Return [x, y] of the center of cell containing provided text 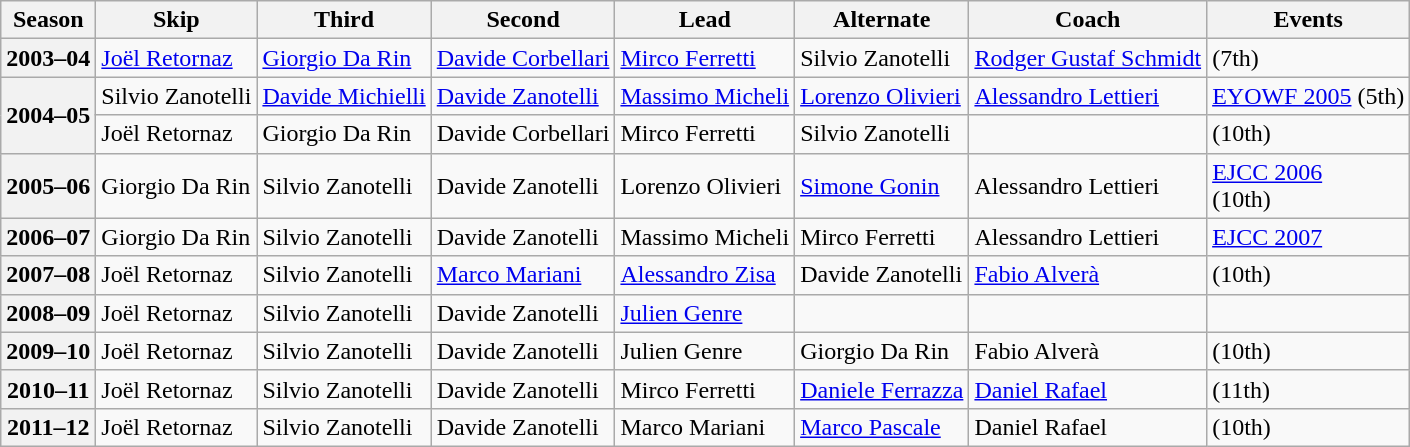
EYOWF 2005 (5th) [1308, 96]
EJCC 2007 [1308, 237]
Second [523, 20]
Coach [1088, 20]
Simone Gonin [882, 186]
Rodger Gustaf Schmidt [1088, 58]
2008–09 [48, 313]
Alternate [882, 20]
Marco Pascale [882, 427]
2006–07 [48, 237]
Third [344, 20]
Lead [705, 20]
2004–05 [48, 115]
2005–06 [48, 186]
(11th) [1308, 389]
2009–10 [48, 351]
2010–11 [48, 389]
(7th) [1308, 58]
Alessandro Zisa [705, 275]
Skip [176, 20]
Davide Michielli [344, 96]
2011–12 [48, 427]
2007–08 [48, 275]
Season [48, 20]
Daniele Ferrazza [882, 389]
2003–04 [48, 58]
EJCC 2006 (10th) [1308, 186]
Events [1308, 20]
